Capture the cell that displays the provided text and extract its (X, Y) central coordinate. 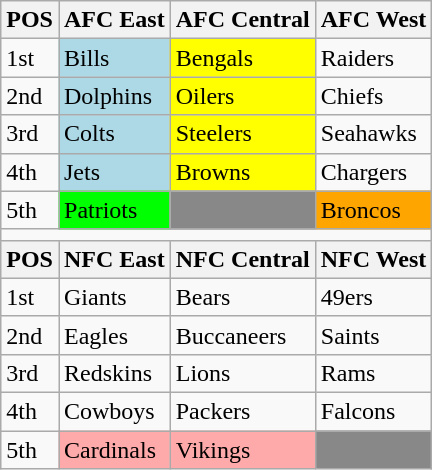
Colts (114, 134)
Bills (114, 58)
Bengals (242, 58)
Lions (242, 373)
Jets (114, 172)
Rams (374, 373)
AFC East (114, 20)
Giants (114, 297)
Falcons (374, 411)
Seahawks (374, 134)
Packers (242, 411)
Steelers (242, 134)
Bears (242, 297)
Chiefs (374, 96)
49ers (374, 297)
Chargers (374, 172)
Eagles (114, 335)
NFC Central (242, 259)
Cowboys (114, 411)
Redskins (114, 373)
Raiders (374, 58)
Vikings (242, 449)
Broncos (374, 210)
AFC West (374, 20)
AFC Central (242, 20)
NFC West (374, 259)
Browns (242, 172)
Dolphins (114, 96)
Cardinals (114, 449)
Saints (374, 335)
Buccaneers (242, 335)
Patriots (114, 210)
NFC East (114, 259)
Oilers (242, 96)
